Pinpoint the cell where the given text exists, returning its [X, Y] midpoint coordinate. 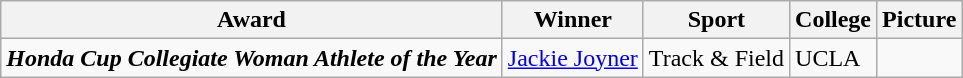
Award [252, 20]
Jackie Joyner [572, 58]
College [834, 20]
Honda Cup Collegiate Woman Athlete of the Year [252, 58]
Sport [716, 20]
Picture [920, 20]
UCLA [834, 58]
Winner [572, 20]
Track & Field [716, 58]
